Return the (X, Y) coordinate for the center point of the cell that contains the specified text.  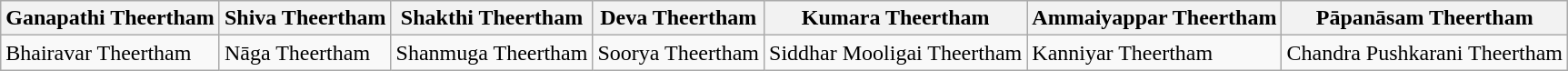
Chandra Pushkarani Theertham (1425, 53)
Shakthi Theertham (492, 18)
Nāga Theertham (305, 53)
Kumara Theertham (896, 18)
Pāpanāsam Theertham (1425, 18)
Ammaiyappar Theertham (1154, 18)
Shiva Theertham (305, 18)
Shanmuga Theertham (492, 53)
Soorya Theertham (678, 53)
Kanniyar Theertham (1154, 53)
Siddhar Mooligai Theertham (896, 53)
Bhairavar Theertham (111, 53)
Ganapathi Theertham (111, 18)
Deva Theertham (678, 18)
